Search for the cell housing the specified text and yield its (x, y) center coordinate. 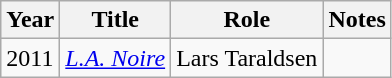
Notes (357, 20)
Role (247, 20)
Title (116, 20)
Lars Taraldsen (247, 58)
Year (30, 20)
2011 (30, 58)
L.A. Noire (116, 58)
